Extract the [x, y] coordinate from the center of the cell holding the provided text.  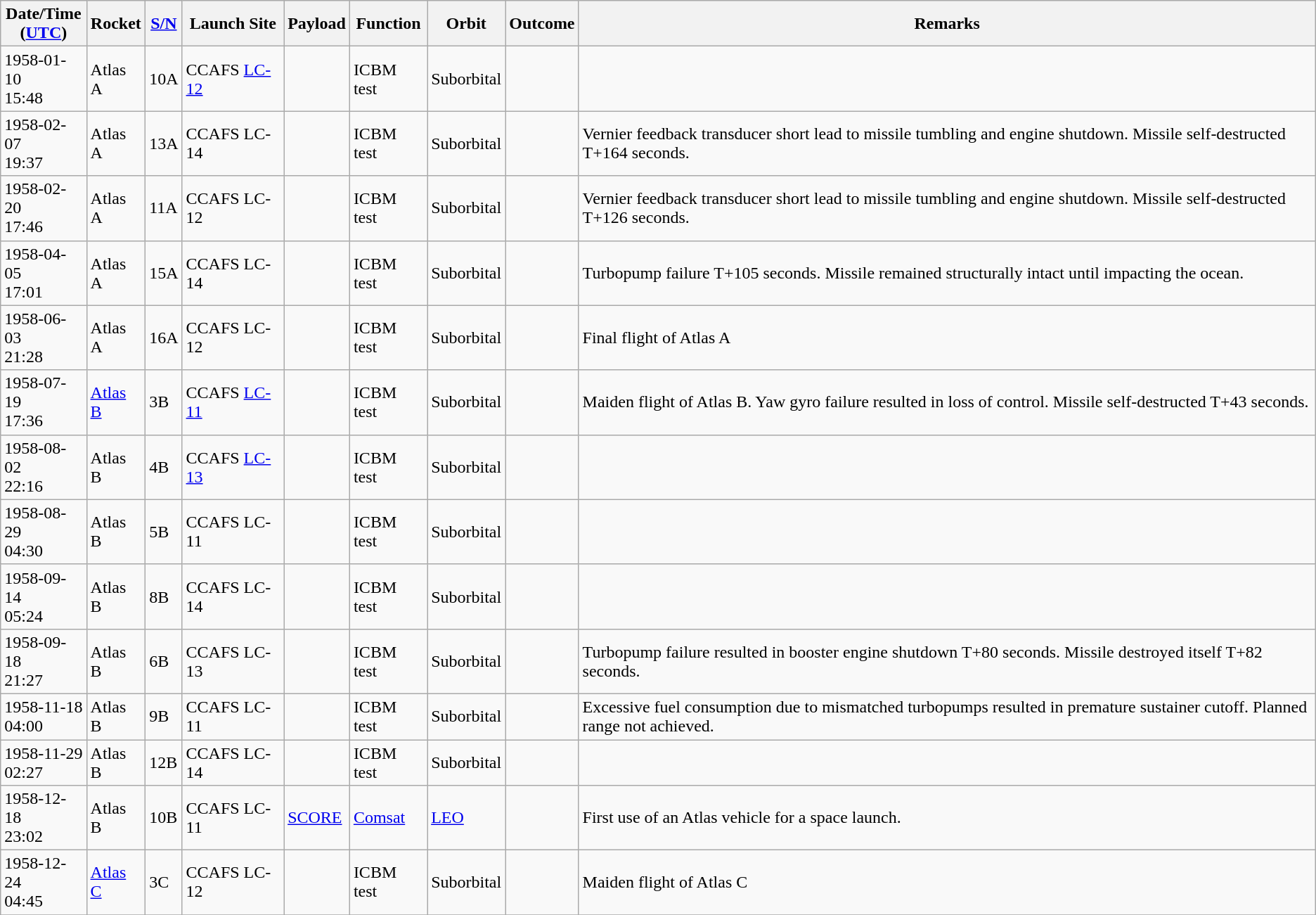
9B [164, 716]
Date/Time(UTC) [44, 24]
Orbit [467, 24]
6B [164, 661]
13A [164, 143]
1958-12-1823:02 [44, 818]
Turbopump failure resulted in booster engine shutdown T+80 seconds. Missile destroyed itself T+82 seconds. [947, 661]
10B [164, 818]
Maiden flight of Atlas B. Yaw gyro failure resulted in loss of control. Missile self-destructed T+43 seconds. [947, 402]
Outcome [542, 24]
Atlas C [116, 883]
1958-04-0517:01 [44, 273]
1958-09-1821:27 [44, 661]
Final flight of Atlas A [947, 338]
1958-12-2404:45 [44, 883]
Payload [317, 24]
SCORE [317, 818]
Comsat [388, 818]
15A [164, 273]
16A [164, 338]
Maiden flight of Atlas C [947, 883]
Launch Site [233, 24]
1958-02-2017:46 [44, 208]
12B [164, 762]
1958-09-1405:24 [44, 596]
Function [388, 24]
1958-08-0222:16 [44, 467]
1958-07-1917:36 [44, 402]
1958-01-1015:48 [44, 79]
5B [164, 532]
First use of an Atlas vehicle for a space launch. [947, 818]
1958-08-2904:30 [44, 532]
8B [164, 596]
Rocket [116, 24]
1958-02-0719:37 [44, 143]
1958-11-1804:00 [44, 716]
Vernier feedback transducer short lead to missile tumbling and engine shutdown. Missile self-destructed T+126 seconds. [947, 208]
3C [164, 883]
Excessive fuel consumption due to mismatched turbopumps resulted in premature sustainer cutoff. Planned range not achieved. [947, 716]
4B [164, 467]
Turbopump failure T+105 seconds. Missile remained structurally intact until impacting the ocean. [947, 273]
3B [164, 402]
Vernier feedback transducer short lead to missile tumbling and engine shutdown. Missile self-destructed T+164 seconds. [947, 143]
LEO [467, 818]
1958-06-0321:28 [44, 338]
S/N [164, 24]
Remarks [947, 24]
1958-11-2902:27 [44, 762]
11A [164, 208]
10A [164, 79]
